Provide the [X, Y] coordinate of the cell's center where the given text is located.  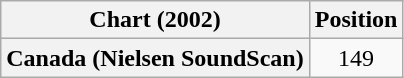
Position [356, 20]
Chart (2002) [155, 20]
149 [356, 58]
Canada (Nielsen SoundScan) [155, 58]
